For the text-containing cell, return its midpoint in [x, y] coordinate format. 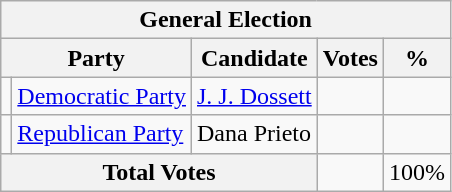
General Election [226, 20]
Dana Prieto [254, 134]
Votes [350, 58]
J. J. Dossett [254, 96]
Total Votes [159, 172]
100% [416, 172]
% [416, 58]
Democratic Party [102, 96]
Candidate [254, 58]
Republican Party [102, 134]
Party [96, 58]
